Scan for the cell matching the given text and deliver its (X, Y) coordinate at center. 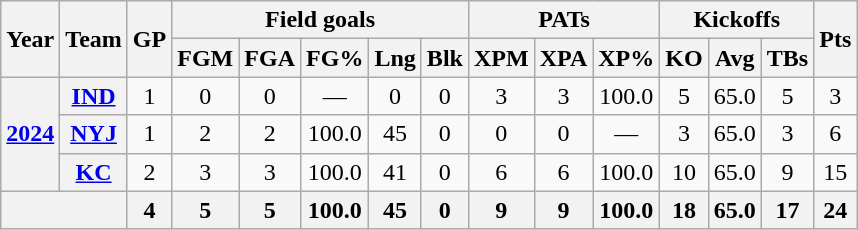
24 (836, 210)
KC (94, 172)
PATs (564, 20)
TBs (787, 58)
NYJ (94, 134)
Pts (836, 39)
KO (684, 58)
15 (836, 172)
2024 (30, 134)
XP% (626, 58)
XPM (501, 58)
10 (684, 172)
Blk (444, 58)
17 (787, 210)
Kickoffs (737, 20)
Field goals (320, 20)
41 (395, 172)
XPA (564, 58)
Team (94, 39)
IND (94, 96)
Avg (734, 58)
Lng (395, 58)
18 (684, 210)
FGM (206, 58)
GP (149, 39)
4 (149, 210)
FGA (270, 58)
Year (30, 39)
FG% (335, 58)
